Detect which cell encompasses the target text, then output its (X, Y) center coordinate. 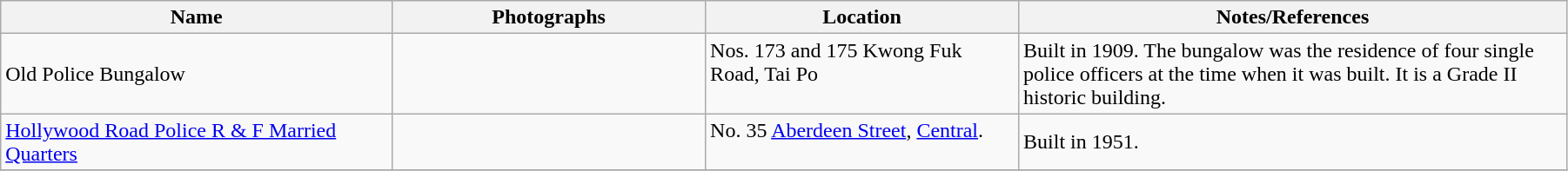
Hollywood Road Police R & F Married Quarters (197, 142)
Built in 1909. The bungalow was the residence of four single police officers at the time when it was built. It is a Grade II historic building. (1293, 74)
Nos. 173 and 175 Kwong Fuk Road, Tai Po (862, 74)
Name (197, 17)
Location (862, 17)
Old Police Bungalow (197, 74)
Built in 1951. (1293, 142)
Photographs (549, 17)
Notes/References (1293, 17)
No. 35 Aberdeen Street, Central. (862, 142)
